Locate the cell with the specified text and output its [x, y] center coordinate. 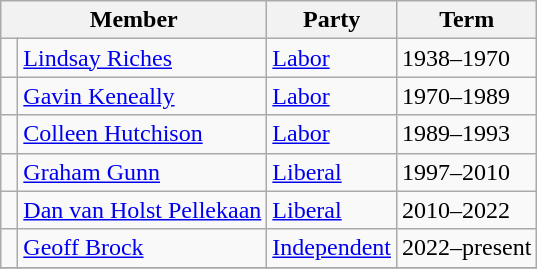
1997–2010 [466, 172]
Graham Gunn [142, 172]
Party [332, 20]
2010–2022 [466, 210]
Geoff Brock [142, 248]
Independent [332, 248]
Term [466, 20]
1938–1970 [466, 58]
Lindsay Riches [142, 58]
Colleen Hutchison [142, 134]
2022–present [466, 248]
1970–1989 [466, 96]
Dan van Holst Pellekaan [142, 210]
Gavin Keneally [142, 96]
Member [134, 20]
1989–1993 [466, 134]
